Extract the (X, Y) coordinate from the center of the cell holding the provided text.  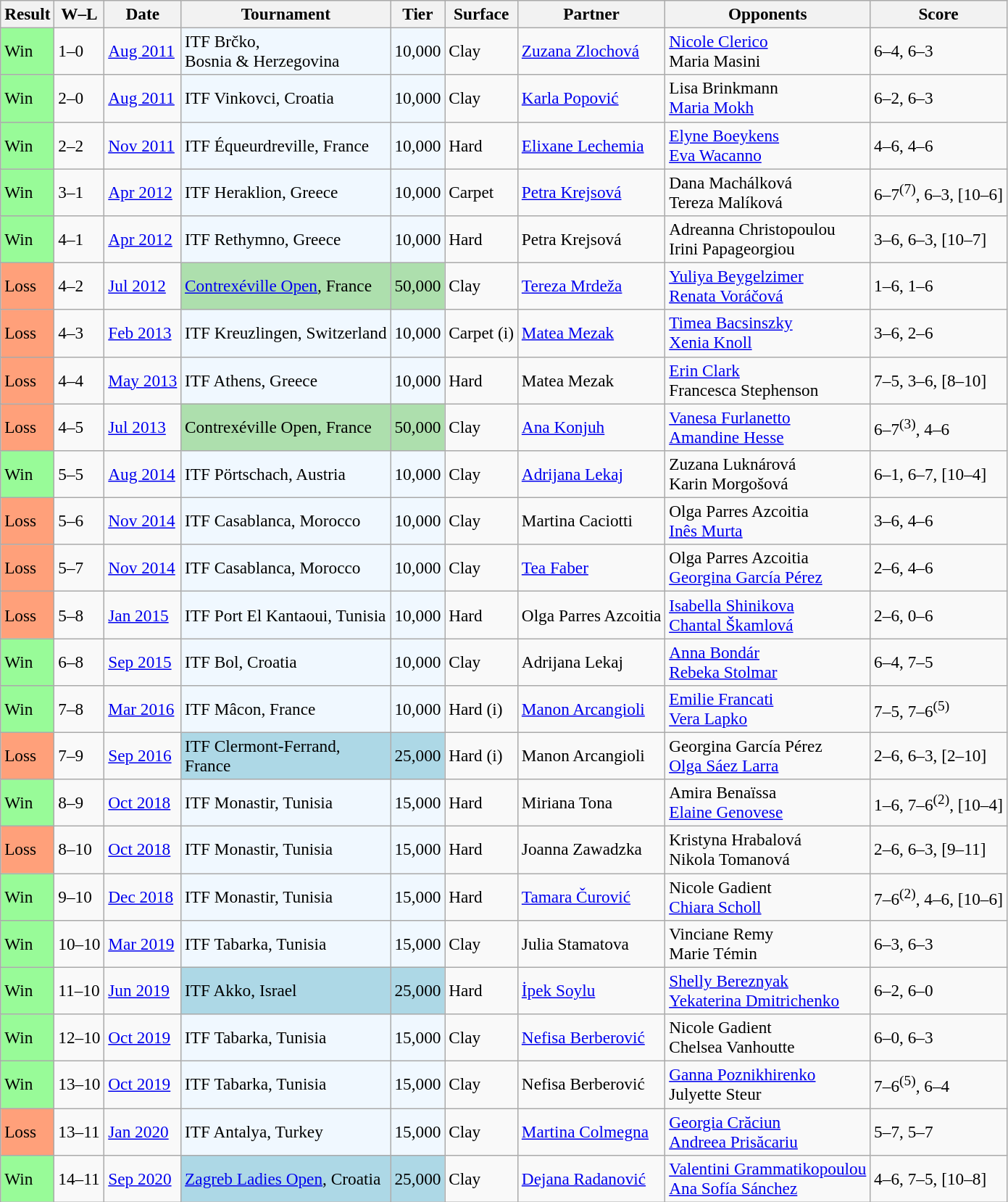
3–1 (80, 191)
Lisa Brinkmann Maria Mokh (768, 99)
4–6, 7–5, [10–8] (939, 1179)
Dec 2018 (143, 896)
Jan 2020 (143, 1131)
2–6, 6–3, [2–10] (939, 755)
Dana Machálková Tereza Malíková (768, 191)
Joanna Zawadzka (591, 850)
Carpet (i) (481, 333)
Aug 2014 (143, 474)
5–6 (80, 521)
Anna Bondár Rebeka Stolmar (768, 661)
ITF Équeurdreville, France (286, 145)
3–6, 2–6 (939, 333)
Georgina García Pérez Olga Sáez Larra (768, 755)
4–2 (80, 286)
Tournament (286, 14)
Isabella Shinikova Chantal Škamlová (768, 615)
Miriana Tona (591, 803)
2–6, 4–6 (939, 568)
Zuzana Zlochová (591, 51)
Ana Konjuh (591, 426)
ITF Kreuzlingen, Switzerland (286, 333)
Nov 2011 (143, 145)
3–6, 4–6 (939, 521)
Opponents (768, 14)
Carpet (481, 191)
8–10 (80, 850)
6–3, 6–3 (939, 944)
6–0, 6–3 (939, 1037)
7–5, 7–6(5) (939, 709)
4–3 (80, 333)
Zuzana Luknárová Karin Morgošová (768, 474)
Dejana Radanović (591, 1179)
Erin Clark Francesca Stephenson (768, 380)
6–4, 6–3 (939, 51)
5–5 (80, 474)
Tereza Mrdeža (591, 286)
Jan 2015 (143, 615)
8–9 (80, 803)
Kristyna Hrabalová Nikola Tomanová (768, 850)
Adreanna Christopoulou Irini Papageorgiou (768, 239)
ITF Rethymno, Greece (286, 239)
Ganna Poznikhirenko Julyette Steur (768, 1085)
Martina Caciotti (591, 521)
7–8 (80, 709)
Zagreb Ladies Open, Croatia (286, 1179)
11–10 (80, 990)
Nicole Gadient Chelsea Vanhoutte (768, 1037)
6–2, 6–3 (939, 99)
Tier (417, 14)
6–1, 6–7, [10–4] (939, 474)
İpek Soylu (591, 990)
7–6(2), 4–6, [10–6] (939, 896)
Karla Popović (591, 99)
6–7(7), 6–3, [10–6] (939, 191)
6–4, 7–5 (939, 661)
Vanesa Furlanetto Amandine Hesse (768, 426)
ITF Bol, Croatia (286, 661)
Surface (481, 14)
6–8 (80, 661)
5–7, 5–7 (939, 1131)
7–5, 3–6, [8–10] (939, 380)
4–5 (80, 426)
Jul 2013 (143, 426)
ITF Vinkovci, Croatia (286, 99)
Vinciane Remy Marie Témin (768, 944)
10–10 (80, 944)
Mar 2019 (143, 944)
Martina Colmegna (591, 1131)
Yuliya Beygelzimer Renata Voráčová (768, 286)
Sep 2016 (143, 755)
7–9 (80, 755)
Shelly Bereznyak Yekaterina Dmitrichenko (768, 990)
13–11 (80, 1131)
4–4 (80, 380)
2–2 (80, 145)
ITF Heraklion, Greece (286, 191)
14–11 (80, 1179)
Georgia Crăciun Andreea Prisăcariu (768, 1131)
Score (939, 14)
Elyne Boeykens Eva Wacanno (768, 145)
Valentini Grammatikopoulou Ana Sofía Sánchez (768, 1179)
Result (28, 14)
Olga Parres Azcoitia (591, 615)
Amira Benaïssa Elaine Genovese (768, 803)
3–6, 6–3, [10–7] (939, 239)
6–7(3), 4–6 (939, 426)
Olga Parres Azcoitia Georgina García Pérez (768, 568)
Mar 2016 (143, 709)
ITF Port El Kantaoui, Tunisia (286, 615)
Tea Faber (591, 568)
2–6, 0–6 (939, 615)
May 2013 (143, 380)
ITF Akko, Israel (286, 990)
ITF Brčko, Bosnia & Herzegovina (286, 51)
Nicole Gadient Chiara Scholl (768, 896)
2–0 (80, 99)
ITF Clermont-Ferrand, France (286, 755)
5–8 (80, 615)
Jun 2019 (143, 990)
5–7 (80, 568)
2–6, 6–3, [9–11] (939, 850)
Date (143, 14)
ITF Antalya, Turkey (286, 1131)
Julia Stamatova (591, 944)
1–6, 7–6(2), [10–4] (939, 803)
12–10 (80, 1037)
Elixane Lechemia (591, 145)
13–10 (80, 1085)
Partner (591, 14)
Feb 2013 (143, 333)
ITF Pörtschach, Austria (286, 474)
9–10 (80, 896)
ITF Mâcon, France (286, 709)
6–2, 6–0 (939, 990)
1–0 (80, 51)
Sep 2020 (143, 1179)
Tamara Čurović (591, 896)
Emilie Francati Vera Lapko (768, 709)
7–6(5), 6–4 (939, 1085)
1–6, 1–6 (939, 286)
Jul 2012 (143, 286)
Sep 2015 (143, 661)
4–6, 4–6 (939, 145)
Timea Bacsinszky Xenia Knoll (768, 333)
W–L (80, 14)
Olga Parres Azcoitia Inês Murta (768, 521)
Nicole Clerico Maria Masini (768, 51)
ITF Athens, Greece (286, 380)
4–1 (80, 239)
